Locate the cell with the specified text and output its [X, Y] center coordinate. 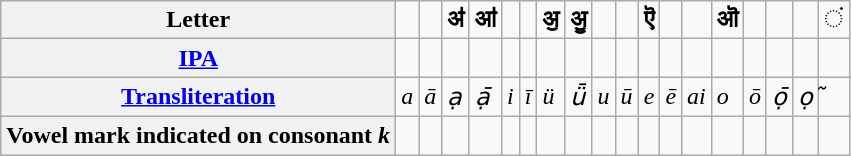
u [604, 97]
ॴ [485, 20]
IPA [198, 58]
ī [528, 97]
o [727, 97]
ऒ [727, 20]
Transliteration [198, 97]
ऎ [649, 20]
ॷ [578, 20]
ai [697, 97]
ē [671, 97]
ॶ [551, 20]
̃ [834, 97]
ō [754, 97]
ā [430, 97]
ạ [456, 97]
e [649, 97]
Vowel mark indicated on consonant k [198, 135]
Letter [198, 20]
ọ [806, 97]
a [408, 97]
ạ̄ [485, 97]
ü [551, 97]
ọ̄ [779, 97]
ū [626, 97]
ॳ [456, 20]
i [510, 97]
ǖ [578, 97]
ं [834, 20]
